From the cell containing the given text, extract its center point as [x, y] coordinate. 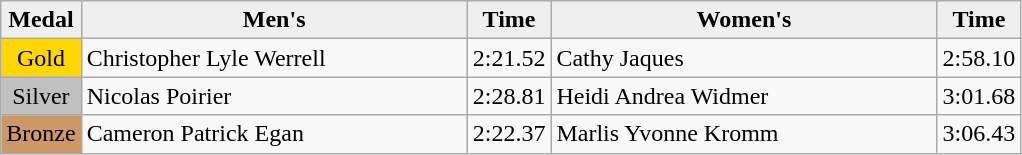
Bronze [41, 134]
Men's [274, 20]
Women's [744, 20]
Medal [41, 20]
3:06.43 [979, 134]
Christopher Lyle Werrell [274, 58]
Cameron Patrick Egan [274, 134]
2:28.81 [509, 96]
Heidi Andrea Widmer [744, 96]
2:22.37 [509, 134]
Nicolas Poirier [274, 96]
Gold [41, 58]
Cathy Jaques [744, 58]
Silver [41, 96]
3:01.68 [979, 96]
2:58.10 [979, 58]
Marlis Yvonne Kromm [744, 134]
2:21.52 [509, 58]
